Return (X, Y) of the center of cell containing provided text 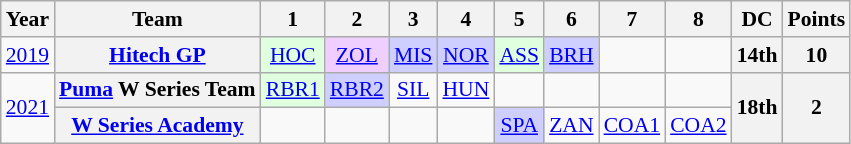
4 (466, 19)
Points (817, 19)
14th (758, 55)
RBR2 (357, 90)
10 (817, 55)
ZOL (357, 55)
MIS (414, 55)
BRH (572, 55)
Hitech GP (158, 55)
COA1 (632, 126)
NOR (466, 55)
ZAN (572, 126)
SPA (519, 126)
ASS (519, 55)
Puma W Series Team (158, 90)
SIL (414, 90)
3 (414, 19)
RBR1 (293, 90)
8 (698, 19)
W Series Academy (158, 126)
5 (519, 19)
2021 (28, 108)
Team (158, 19)
HUN (466, 90)
2019 (28, 55)
7 (632, 19)
6 (572, 19)
1 (293, 19)
DC (758, 19)
Year (28, 19)
COA2 (698, 126)
18th (758, 108)
HOC (293, 55)
